Provide the [X, Y] coordinate of the cell's center where the given text is located.  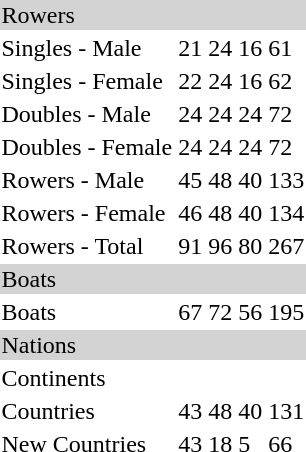
Doubles - Female [87, 147]
43 [190, 411]
Rowers [153, 15]
21 [190, 48]
133 [286, 180]
Nations [153, 345]
80 [250, 246]
Rowers - Female [87, 213]
Singles - Female [87, 81]
Doubles - Male [87, 114]
Countries [87, 411]
56 [250, 312]
45 [190, 180]
96 [220, 246]
Singles - Male [87, 48]
Continents [87, 378]
22 [190, 81]
131 [286, 411]
91 [190, 246]
61 [286, 48]
67 [190, 312]
195 [286, 312]
267 [286, 246]
Rowers - Total [87, 246]
Rowers - Male [87, 180]
46 [190, 213]
62 [286, 81]
134 [286, 213]
